Identify which cell holds the provided text, then report its [X, Y] central coordinate. 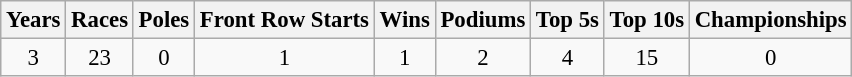
4 [568, 58]
Top 10s [646, 20]
Wins [404, 20]
Podiums [482, 20]
Races [100, 20]
2 [482, 58]
Front Row Starts [285, 20]
Poles [164, 20]
23 [100, 58]
Top 5s [568, 20]
3 [34, 58]
15 [646, 58]
Years [34, 20]
Championships [770, 20]
